For the text-containing cell, return its midpoint in [X, Y] coordinate format. 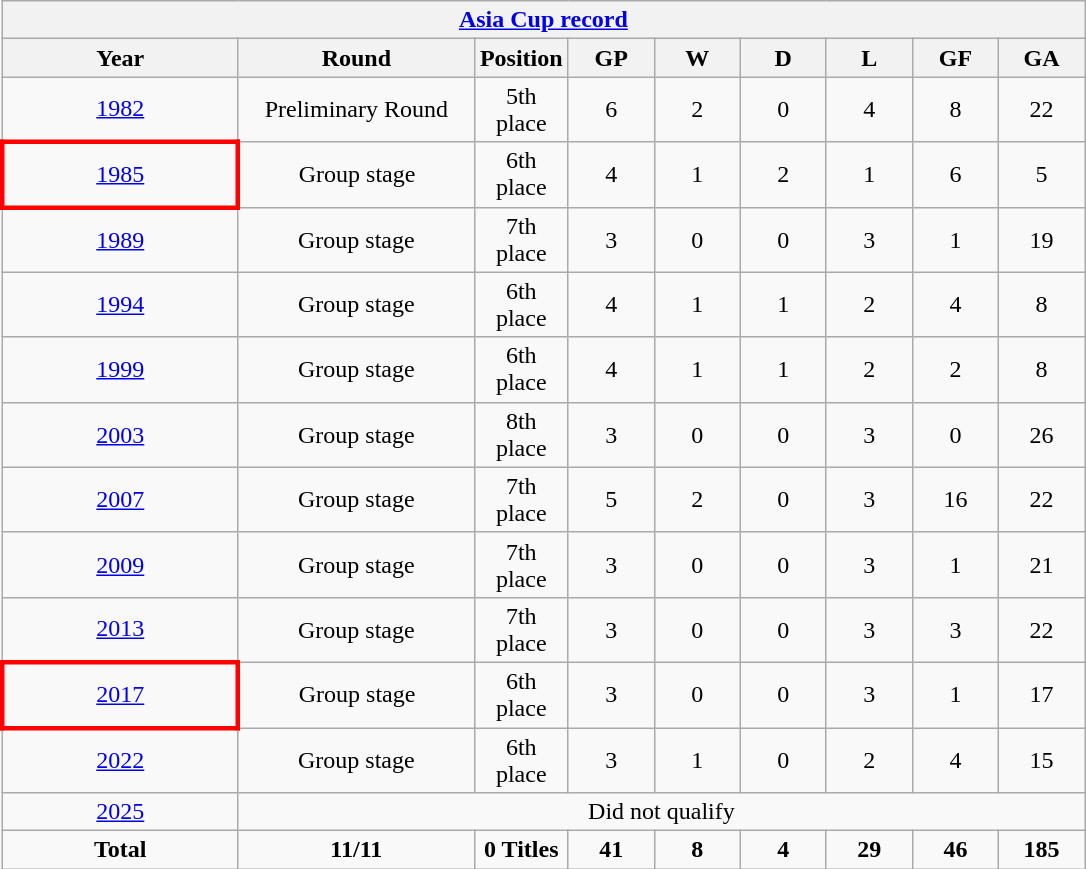
2013 [120, 630]
2022 [120, 760]
2025 [120, 812]
Did not qualify [661, 812]
Round [356, 58]
L [869, 58]
21 [1041, 564]
Total [120, 850]
1985 [120, 174]
1982 [120, 110]
1989 [120, 240]
GP [611, 58]
26 [1041, 434]
2007 [120, 500]
Position [521, 58]
2009 [120, 564]
0 Titles [521, 850]
Asia Cup record [543, 20]
15 [1041, 760]
29 [869, 850]
GF [955, 58]
W [697, 58]
41 [611, 850]
2003 [120, 434]
Preliminary Round [356, 110]
19 [1041, 240]
D [783, 58]
5th place [521, 110]
2017 [120, 694]
16 [955, 500]
1994 [120, 304]
1999 [120, 370]
17 [1041, 694]
Year [120, 58]
8th place [521, 434]
GA [1041, 58]
46 [955, 850]
11/11 [356, 850]
185 [1041, 850]
